Extract the (x, y) coordinate from the center of the cell holding the provided text.  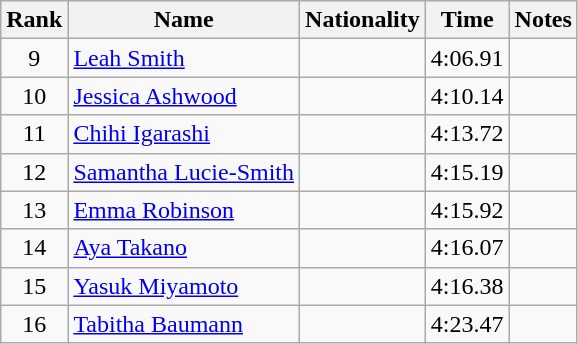
4:10.14 (467, 96)
Jessica Ashwood (184, 96)
Emma Robinson (184, 210)
16 (34, 324)
4:15.19 (467, 172)
Samantha Lucie-Smith (184, 172)
15 (34, 286)
4:23.47 (467, 324)
4:15.92 (467, 210)
11 (34, 134)
Nationality (363, 20)
Aya Takano (184, 248)
4:16.38 (467, 286)
Name (184, 20)
Yasuk Miyamoto (184, 286)
4:16.07 (467, 248)
4:13.72 (467, 134)
13 (34, 210)
Leah Smith (184, 58)
Tabitha Baumann (184, 324)
10 (34, 96)
4:06.91 (467, 58)
Time (467, 20)
9 (34, 58)
14 (34, 248)
12 (34, 172)
Rank (34, 20)
Chihi Igarashi (184, 134)
Notes (543, 20)
